Output the (x, y) coordinate of the center of the cell containing the given text.  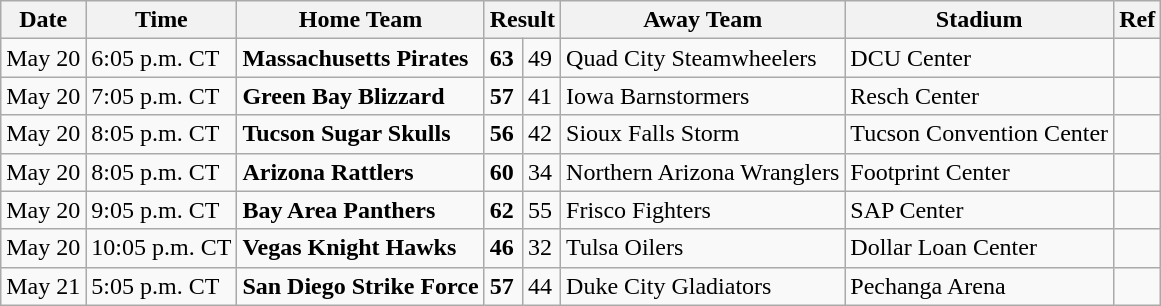
Duke City Gladiators (703, 286)
Iowa Barnstormers (703, 96)
55 (541, 210)
Frisco Fighters (703, 210)
Tulsa Oilers (703, 248)
Green Bay Blizzard (360, 96)
Away Team (703, 20)
Footprint Center (980, 172)
41 (541, 96)
46 (503, 248)
6:05 p.m. CT (162, 58)
Stadium (980, 20)
Resch Center (980, 96)
Vegas Knight Hawks (360, 248)
56 (503, 134)
Quad City Steamwheelers (703, 58)
SAP Center (980, 210)
Result (522, 20)
44 (541, 286)
42 (541, 134)
Date (44, 20)
May 21 (44, 286)
60 (503, 172)
62 (503, 210)
5:05 p.m. CT (162, 286)
9:05 p.m. CT (162, 210)
Pechanga Arena (980, 286)
Massachusetts Pirates (360, 58)
San Diego Strike Force (360, 286)
34 (541, 172)
63 (503, 58)
7:05 p.m. CT (162, 96)
32 (541, 248)
Dollar Loan Center (980, 248)
Northern Arizona Wranglers (703, 172)
Arizona Rattlers (360, 172)
Bay Area Panthers (360, 210)
Tucson Sugar Skulls (360, 134)
10:05 p.m. CT (162, 248)
Tucson Convention Center (980, 134)
Sioux Falls Storm (703, 134)
Ref (1138, 20)
49 (541, 58)
Time (162, 20)
DCU Center (980, 58)
Home Team (360, 20)
